Locate the cell with the specified text and output its (x, y) center coordinate. 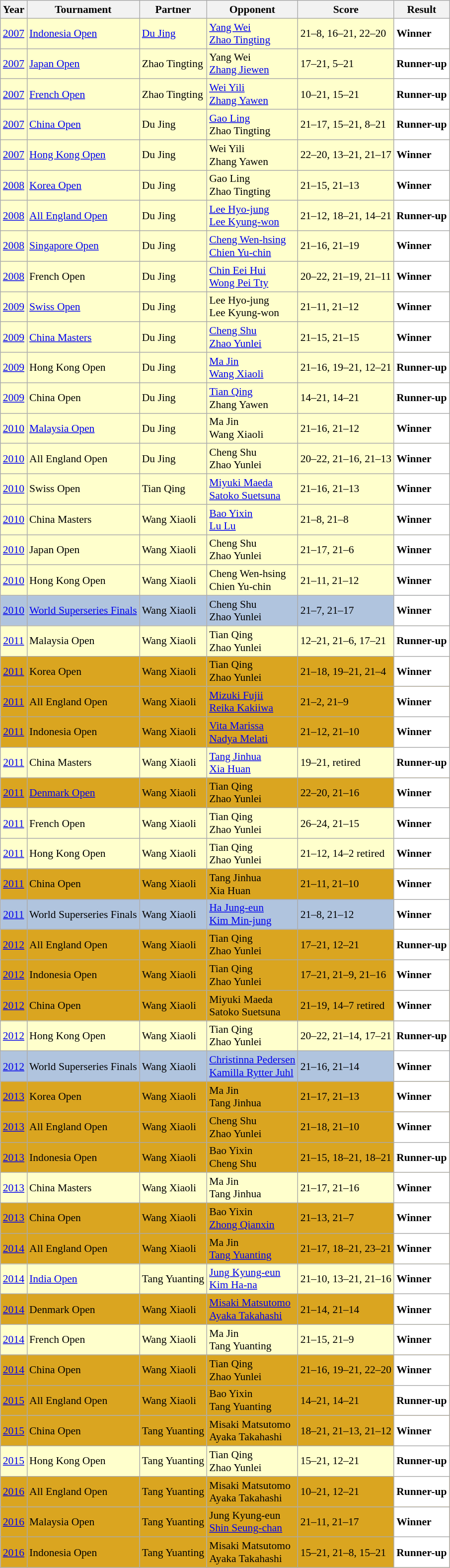
21–12, 14–2 retired (346, 854)
Year (14, 9)
21–16, 21–13 (346, 489)
20–22, 21–16, 21–13 (346, 459)
21–16, 21–12 (346, 428)
20–22, 21–19, 21–11 (346, 276)
21–17, 21–6 (346, 550)
21–16, 19–21, 12–21 (346, 368)
21–15, 21–15 (346, 337)
21–16, 21–19 (346, 247)
18–21, 21–13, 21–12 (346, 1431)
21–8, 21–8 (346, 520)
20–22, 21–14, 17–21 (346, 1036)
17–21, 12–21 (346, 945)
Jung Kyung-eun Kim Ha-na (252, 1279)
Opponent (252, 9)
Bao Yixin Tang Yuanting (252, 1401)
India Open (83, 1279)
21–15, 21–13 (346, 185)
21–16, 19–21, 22–20 (346, 1370)
21–11, 21–17 (346, 1522)
Bao Yixin Lu Lu (252, 520)
Partner (173, 9)
21–15, 18–21, 18–21 (346, 1157)
21–17, 18–21, 23–21 (346, 1248)
21–17, 21–16 (346, 1188)
15–21, 21–8, 15–21 (346, 1553)
21–16, 21–14 (346, 1067)
22–20, 21–16 (346, 793)
21–12, 21–10 (346, 733)
21–18, 19–21, 21–4 (346, 671)
Mizuki Fujii Reika Kakiiwa (252, 702)
Tian Qing (173, 489)
Jung Kyung-eun Shin Seung-chan (252, 1522)
21–18, 21–10 (346, 1127)
21–19, 14–7 retired (346, 1006)
21–14, 21–14 (346, 1309)
Bao Yixin Zhong Qianxin (252, 1219)
21–17, 21–13 (346, 1096)
Chin Eei Hui Wong Pei Tty (252, 276)
Vita Marissa Nadya Melati (252, 733)
26–24, 21–15 (346, 823)
21–10, 13–21, 21–16 (346, 1279)
21–8, 16–21, 22–20 (346, 34)
19–21, retired (346, 762)
12–21, 21–6, 17–21 (346, 641)
10–21, 12–21 (346, 1492)
17–21, 21–9, 21–16 (346, 975)
Ha Jung-eun Kim Min-jung (252, 914)
Christinna Pedersen Kamilla Rytter Juhl (252, 1067)
Yang Wei Zhao Tingting (252, 34)
22–20, 13–21, 21–17 (346, 155)
Bao Yixin Cheng Shu (252, 1157)
17–21, 5–21 (346, 64)
Singapore Open (83, 247)
21–7, 21–17 (346, 610)
Tournament (83, 9)
21–2, 21–9 (346, 702)
21–13, 21–7 (346, 1219)
21–15, 21–9 (346, 1340)
21–8, 21–12 (346, 914)
Result (421, 9)
Tian Qing Zhang Yawen (252, 398)
21–12, 18–21, 14–21 (346, 216)
Yang Wei Zhang Jiewen (252, 64)
21–17, 15–21, 8–21 (346, 124)
21–11, 21–10 (346, 884)
Score (346, 9)
15–21, 12–21 (346, 1461)
10–21, 15–21 (346, 94)
